From the cell containing the given text, extract its center point as (x, y) coordinate. 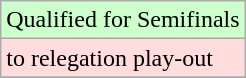
Qualified for Semifinals (123, 20)
to relegation play-out (123, 58)
